Return [x, y] of the center of cell containing provided text 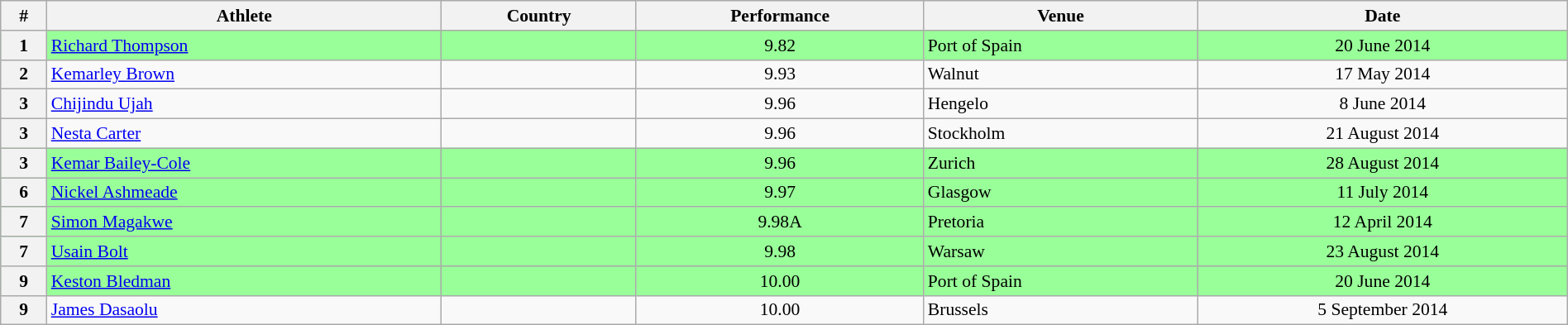
Date [1383, 16]
Athlete [245, 16]
12 April 2014 [1383, 222]
Performance [779, 16]
1 [24, 45]
Kemarley Brown [245, 74]
Keston Bledman [245, 281]
28 August 2014 [1383, 163]
Stockholm [1061, 134]
Richard Thompson [245, 45]
# [24, 16]
Nesta Carter [245, 134]
Pretoria [1061, 222]
21 August 2014 [1383, 134]
Zurich [1061, 163]
Warsaw [1061, 251]
23 August 2014 [1383, 251]
James Dasaolu [245, 310]
6 [24, 193]
Venue [1061, 16]
2 [24, 74]
Chijindu Ujah [245, 104]
9.93 [779, 74]
8 June 2014 [1383, 104]
Walnut [1061, 74]
Brussels [1061, 310]
Nickel Ashmeade [245, 193]
Simon Magakwe [245, 222]
Usain Bolt [245, 251]
9.98 [779, 251]
Country [539, 16]
9.98A [779, 222]
11 July 2014 [1383, 193]
Hengelo [1061, 104]
17 May 2014 [1383, 74]
5 September 2014 [1383, 310]
Glasgow [1061, 193]
9.97 [779, 193]
9.82 [779, 45]
Kemar Bailey-Cole [245, 163]
